Locate the cell with the specified text and output its [x, y] center coordinate. 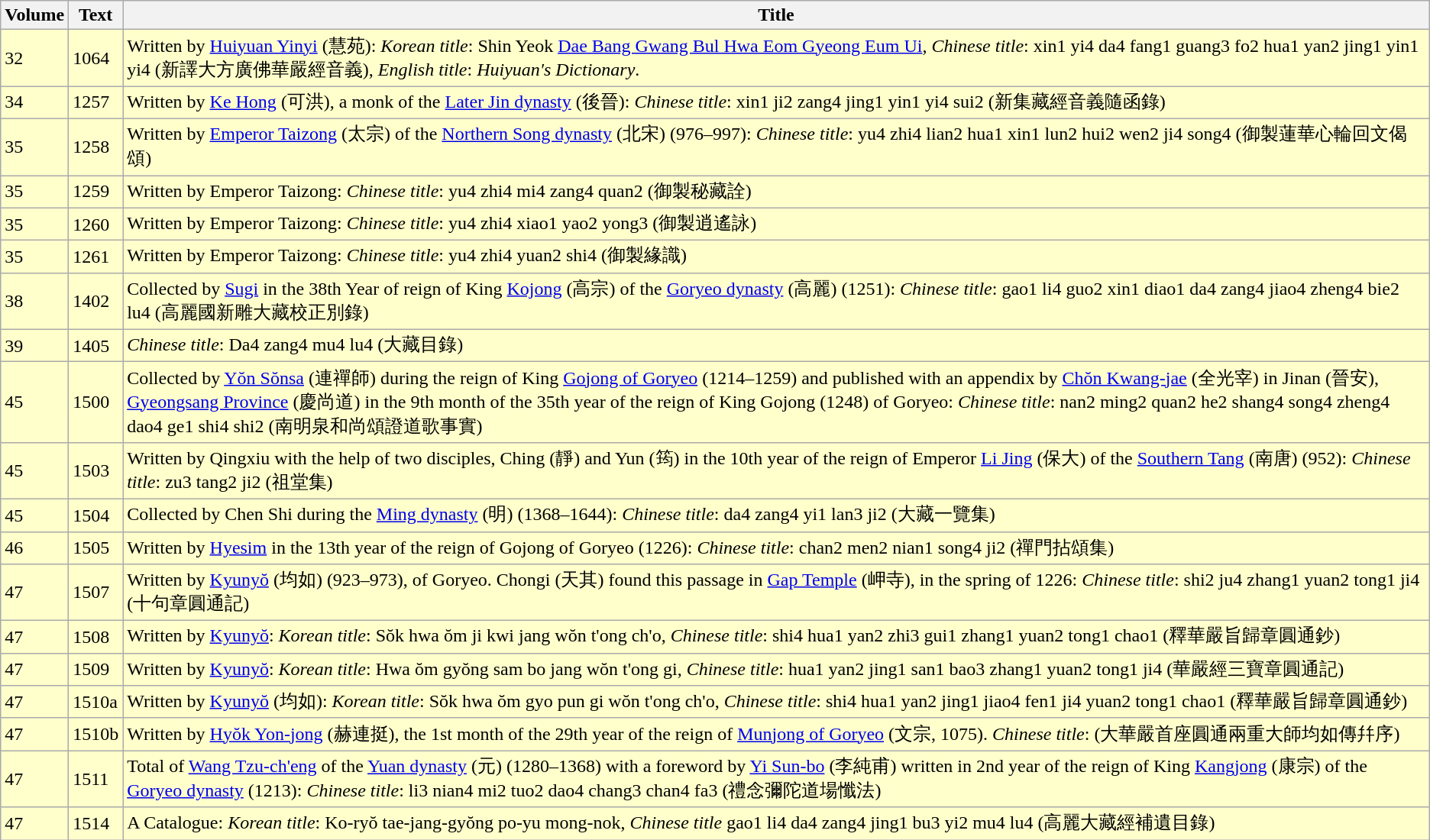
Title [776, 15]
1259 [96, 192]
1503 [96, 470]
Chinese title: Da4 zang4 mu4 lu4 (大藏目錄) [776, 345]
1064 [96, 58]
Volume [35, 15]
1510b [96, 735]
1510a [96, 703]
Written by Emperor Taizong: Chinese title: yu4 zhi4 xiao1 yao2 yong3 (御製逍遙詠) [776, 225]
34 [35, 102]
1514 [96, 823]
1504 [96, 515]
1258 [96, 147]
1260 [96, 225]
A Catalogue: Korean title: Ko-ryŏ tae-jang-gyŏng po-yu mong-nok, Chinese title gao1 li4 da4 zang4 jing1 bu3 yi2 mu4 lu4 (高麗大藏經補遺目錄) [776, 823]
Written by Hyŏk Yon-jong (赫連挺), the 1st month of the 29th year of the reign of Munjong of Goryeo (文宗, 1075). Chinese title: (大華嚴首座圓通兩重大師均如傳幷序) [776, 735]
39 [35, 345]
32 [35, 58]
Written by Kyunyŏ: Korean title: Hwa ŏm gyŏng sam bo jang wŏn t'ong gi, Chinese title: hua1 yan2 jing1 san1 bao3 zhang1 yuan2 tong1 ji4 (華嚴經三寶章圓通記) [776, 669]
Written by Emperor Taizong: Chinese title: yu4 zhi4 mi4 zang4 quan2 (御製秘藏詮) [776, 192]
Written by Kyunyŏ: Korean title: Sŏk hwa ŏm ji kwi jang wŏn t'ong ch'o, Chinese title: shi4 hua1 yan2 zhi3 gui1 zhang1 yuan2 tong1 chao1 (釋華嚴旨歸章圓通鈔) [776, 637]
1508 [96, 637]
Written by Emperor Taizong: Chinese title: yu4 zhi4 yuan2 shi4 (御製緣識) [776, 257]
1405 [96, 345]
Written by Ke Hong (可洪), a monk of the Later Jin dynasty (後晉): Chinese title: xin1 ji2 zang4 jing1 yin1 yi4 sui2 (新集藏經音義隨函錄) [776, 102]
Written by Hyesim in the 13th year of the reign of Gojong of Goryeo (1226): Chinese title: chan2 men2 nian1 song4 ji2 (禪門拈頌集) [776, 548]
1505 [96, 548]
Collected by Chen Shi during the Ming dynasty (明) (1368–1644): Chinese title: da4 zang4 yi1 lan3 ji2 (大藏一覽集) [776, 515]
Text [96, 15]
1402 [96, 301]
1511 [96, 779]
46 [35, 548]
1257 [96, 102]
1509 [96, 669]
1500 [96, 402]
1261 [96, 257]
38 [35, 301]
1507 [96, 593]
